For the text-containing cell, return its midpoint in [x, y] coordinate format. 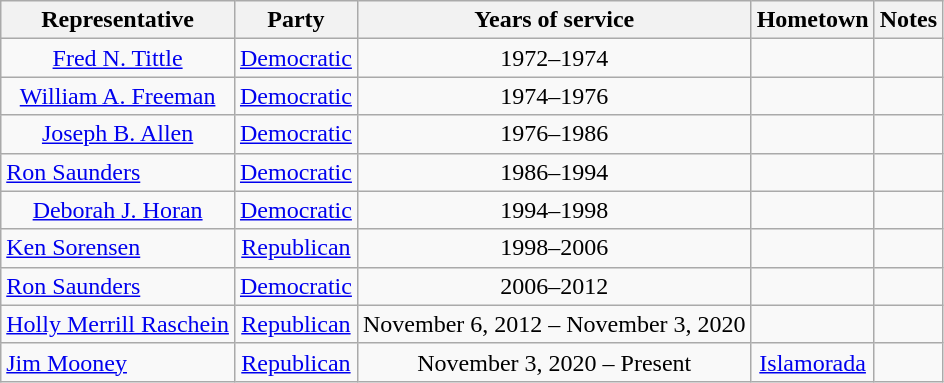
November 6, 2012 – November 3, 2020 [554, 324]
1986–1994 [554, 172]
Jim Mooney [118, 362]
November 3, 2020 – Present [554, 362]
Deborah J. Horan [118, 210]
Hometown [812, 20]
1998–2006 [554, 248]
1972–1974 [554, 58]
William A. Freeman [118, 96]
Party [296, 20]
2006–2012 [554, 286]
Islamorada [812, 362]
Notes [908, 20]
Ken Sorensen [118, 248]
Joseph B. Allen [118, 134]
Fred N. Tittle [118, 58]
Representative [118, 20]
1994–1998 [554, 210]
Years of service [554, 20]
Holly Merrill Raschein [118, 324]
1976–1986 [554, 134]
1974–1976 [554, 96]
